From the cell containing the given text, extract its center point as [X, Y] coordinate. 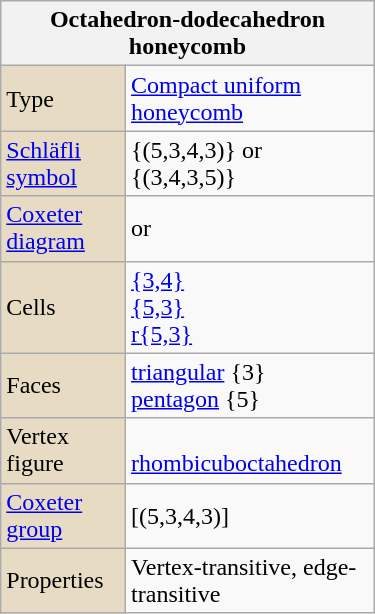
Type [64, 98]
Coxeter diagram [64, 228]
triangular {3}pentagon {5} [250, 386]
{3,4} {5,3} r{5,3} [250, 307]
[(5,3,4,3)] [250, 516]
Octahedron-dodecahedron honeycomb [188, 34]
rhombicuboctahedron [250, 450]
Compact uniform honeycomb [250, 98]
Properties [64, 580]
or [250, 228]
Faces [64, 386]
Coxeter group [64, 516]
Vertex-transitive, edge-transitive [250, 580]
Cells [64, 307]
Schläfli symbol [64, 164]
Vertex figure [64, 450]
{(5,3,4,3)} or {(3,4,3,5)} [250, 164]
